Locate the cell with the specified text and output its (x, y) center coordinate. 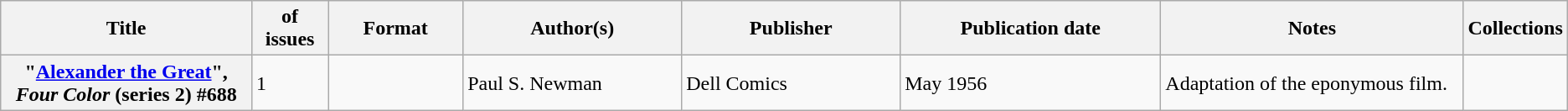
May 1956 (1030, 82)
Publisher (791, 29)
of issues (290, 29)
1 (290, 82)
Collections (1515, 29)
"Alexander the Great", Four Color (series 2) #688 (126, 82)
Format (395, 29)
Notes (1312, 29)
Author(s) (573, 29)
Publication date (1030, 29)
Paul S. Newman (573, 82)
Title (126, 29)
Adaptation of the eponymous film. (1312, 82)
Dell Comics (791, 82)
